Locate the cell with the specified text and output its (X, Y) center coordinate. 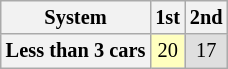
20 (168, 51)
17 (206, 51)
1st (168, 17)
Less than 3 cars (76, 51)
System (76, 17)
2nd (206, 17)
